Return the [x, y] coordinate for the center point of the cell that contains the specified text.  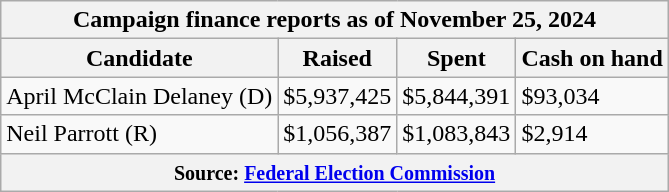
$5,844,391 [456, 96]
$5,937,425 [338, 96]
$1,083,843 [456, 134]
Neil Parrott (R) [140, 134]
Source: Federal Election Commission [335, 172]
Cash on hand [592, 58]
Candidate [140, 58]
Campaign finance reports as of November 25, 2024 [335, 20]
$1,056,387 [338, 134]
April McClain Delaney (D) [140, 96]
Raised [338, 58]
Spent [456, 58]
$93,034 [592, 96]
$2,914 [592, 134]
